Detect which cell encompasses the target text, then output its [x, y] center coordinate. 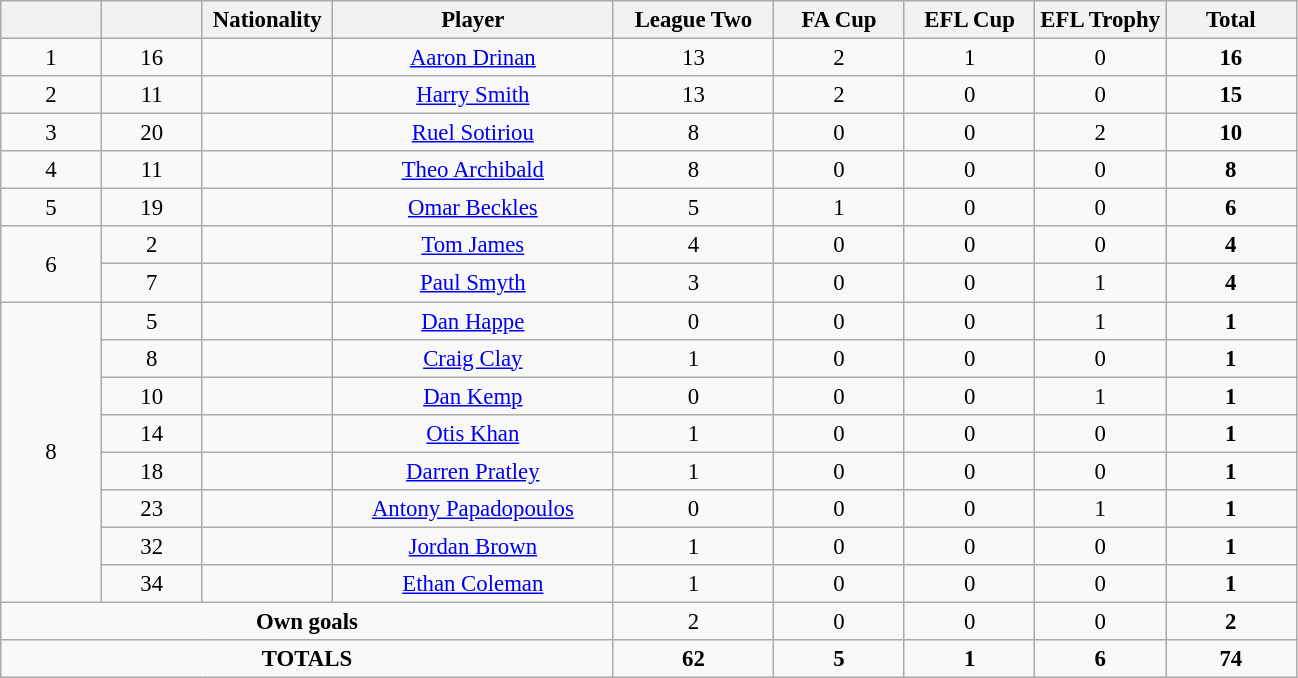
EFL Cup [970, 20]
Ethan Coleman [474, 584]
Aaron Drinan [474, 58]
74 [1232, 659]
TOTALS [307, 659]
Harry Smith [474, 95]
Theo Archibald [474, 170]
Jordan Brown [474, 546]
Player [474, 20]
FA Cup [840, 20]
62 [694, 659]
34 [152, 584]
18 [152, 471]
Dan Kemp [474, 396]
EFL Trophy [1100, 20]
14 [152, 433]
Otis Khan [474, 433]
Antony Papadopoulos [474, 509]
20 [152, 133]
Dan Happe [474, 321]
Paul Smyth [474, 283]
Nationality [268, 20]
Tom James [474, 245]
Total [1232, 20]
7 [152, 283]
League Two [694, 20]
Omar Beckles [474, 208]
15 [1232, 95]
32 [152, 546]
Craig Clay [474, 358]
Ruel Sotiriou [474, 133]
23 [152, 509]
Own goals [307, 621]
19 [152, 208]
Darren Pratley [474, 471]
